Scan for the cell matching the given text and deliver its (X, Y) coordinate at center. 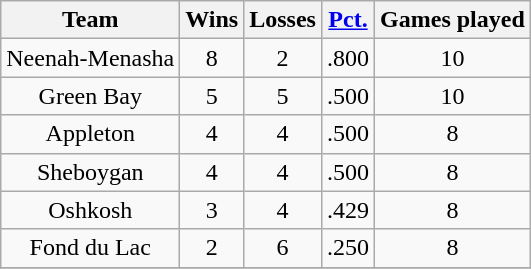
Team (90, 20)
Losses (283, 20)
3 (212, 210)
Appleton (90, 134)
Sheboygan (90, 172)
Green Bay (90, 96)
Wins (212, 20)
.800 (348, 58)
6 (283, 248)
Neenah-Menasha (90, 58)
.429 (348, 210)
Pct. (348, 20)
Games played (453, 20)
.250 (348, 248)
Oshkosh (90, 210)
Fond du Lac (90, 248)
